Output the [X, Y] coordinate of the center of the cell containing the given text.  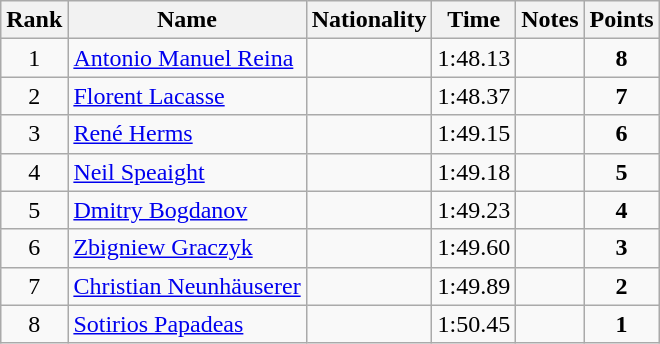
1:49.89 [474, 286]
Christian Neunhäuserer [187, 286]
1:48.37 [474, 96]
1:49.23 [474, 210]
Antonio Manuel Reina [187, 58]
1:49.60 [474, 248]
Nationality [369, 20]
Time [474, 20]
Points [622, 20]
Name [187, 20]
1:48.13 [474, 58]
Neil Speaight [187, 172]
Dmitry Bogdanov [187, 210]
Rank [34, 20]
Sotirios Papadeas [187, 324]
René Herms [187, 134]
1:49.18 [474, 172]
Notes [550, 20]
1:50.45 [474, 324]
1:49.15 [474, 134]
Zbigniew Graczyk [187, 248]
Florent Lacasse [187, 96]
